Provide the (x, y) coordinate of the cell's center where the given text is located.  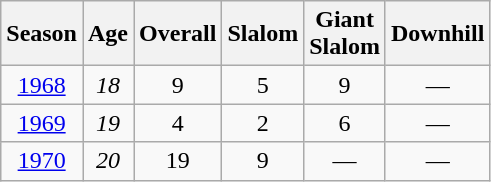
4 (178, 123)
18 (108, 85)
1969 (42, 123)
GiantSlalom (345, 34)
1968 (42, 85)
Season (42, 34)
20 (108, 161)
1970 (42, 161)
Age (108, 34)
2 (263, 123)
Downhill (437, 34)
Overall (178, 34)
5 (263, 85)
Slalom (263, 34)
6 (345, 123)
